Determine the [X, Y] coordinate at the center of the cell enclosing the given text.  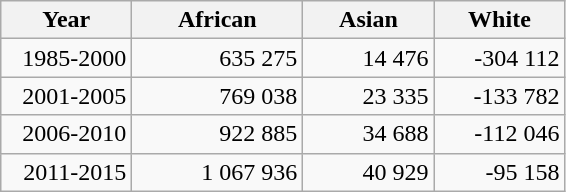
-133 782 [500, 96]
Asian [368, 20]
1985-2000 [66, 58]
2006-2010 [66, 134]
2001-2005 [66, 96]
922 885 [218, 134]
34 688 [368, 134]
769 038 [218, 96]
23 335 [368, 96]
-304 112 [500, 58]
Year [66, 20]
14 476 [368, 58]
-112 046 [500, 134]
635 275 [218, 58]
African [218, 20]
1 067 936 [218, 172]
White [500, 20]
2011-2015 [66, 172]
-95 158 [500, 172]
40 929 [368, 172]
